Return the [X, Y] coordinate for the center point of the cell that contains the specified text.  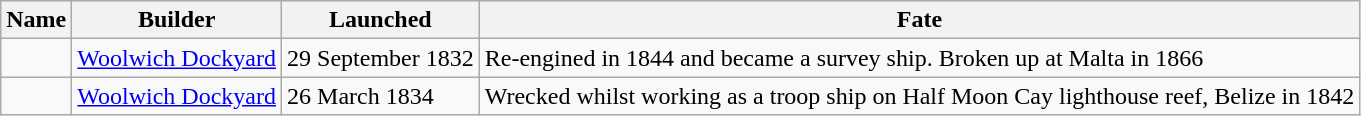
Re-engined in 1844 and became a survey ship. Broken up at Malta in 1866 [920, 58]
Name [36, 20]
29 September 1832 [381, 58]
Launched [381, 20]
Builder [177, 20]
Wrecked whilst working as a troop ship on Half Moon Cay lighthouse reef, Belize in 1842 [920, 96]
Fate [920, 20]
26 March 1834 [381, 96]
